Identify which cell holds the provided text, then report its [X, Y] central coordinate. 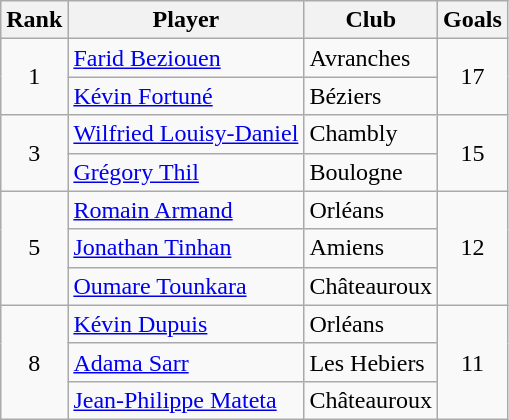
Béziers [371, 96]
Grégory Thil [186, 172]
Kévin Fortuné [186, 96]
Boulogne [371, 172]
Jonathan Tinhan [186, 248]
Les Hebiers [371, 362]
11 [473, 362]
8 [34, 362]
Romain Armand [186, 210]
Kévin Dupuis [186, 324]
12 [473, 248]
Rank [34, 20]
Adama Sarr [186, 362]
Farid Beziouen [186, 58]
Wilfried Louisy-Daniel [186, 134]
Jean-Philippe Mateta [186, 400]
Club [371, 20]
15 [473, 153]
1 [34, 77]
3 [34, 153]
Oumare Tounkara [186, 286]
Chambly [371, 134]
Goals [473, 20]
Avranches [371, 58]
5 [34, 248]
17 [473, 77]
Amiens [371, 248]
Player [186, 20]
